Determine the [X, Y] coordinate at the center of the cell enclosing the given text.  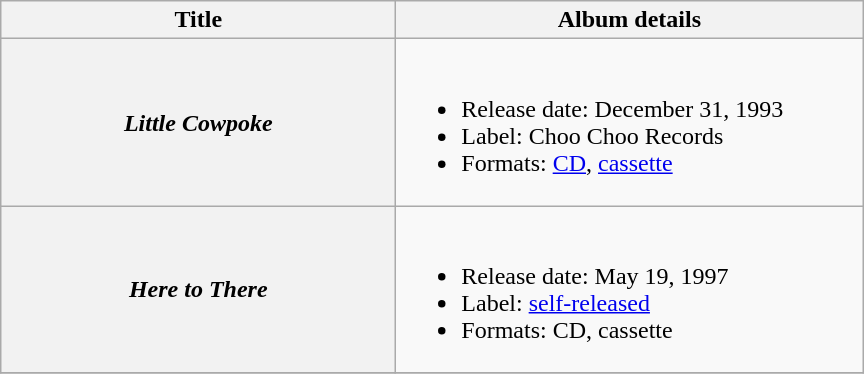
Here to There [198, 290]
Release date: May 19, 1997Label: self-releasedFormats: CD, cassette [630, 290]
Title [198, 20]
Album details [630, 20]
Release date: December 31, 1993Label: Choo Choo RecordsFormats: CD, cassette [630, 122]
Little Cowpoke [198, 122]
